Detect which cell encompasses the target text, then output its [X, Y] center coordinate. 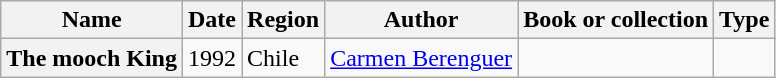
Date [212, 20]
Author [422, 20]
Name [92, 20]
Region [284, 20]
Type [744, 20]
Book or collection [616, 20]
Chile [284, 58]
1992 [212, 58]
Carmen Berenguer [422, 58]
The mooch King [92, 58]
